Return the (X, Y) coordinate for the center point of the cell that contains the specified text.  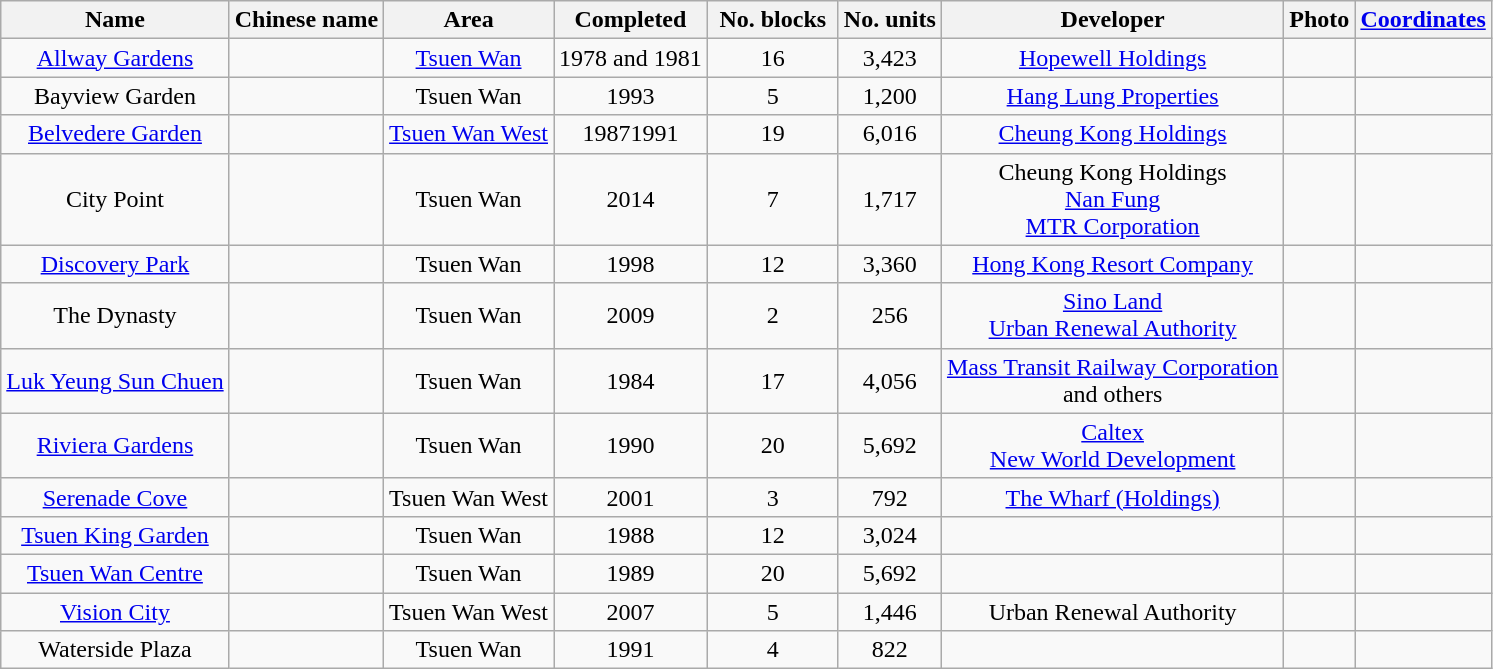
1,200 (890, 96)
Chinese name (306, 20)
CaltexNew World Development (1112, 446)
1998 (631, 264)
Hong Kong Resort Company (1112, 264)
1,446 (890, 611)
Mass Transit Railway Corporationand others (1112, 380)
Tsuen King Garden (115, 535)
Vision City (115, 611)
4,056 (890, 380)
Area (469, 20)
Allway Gardens (115, 58)
792 (890, 497)
Urban Renewal Authority (1112, 611)
Serenade Cove (115, 497)
2007 (631, 611)
Discovery Park (115, 264)
Developer (1112, 20)
1978 and 1981 (631, 58)
Cheung Kong Holdings (1112, 134)
Hang Lung Properties (1112, 96)
16 (772, 58)
19 (772, 134)
2014 (631, 199)
Luk Yeung Sun Chuen (115, 380)
4 (772, 650)
The Wharf (Holdings) (1112, 497)
3,423 (890, 58)
1989 (631, 573)
19871991 (631, 134)
822 (890, 650)
Bayview Garden (115, 96)
1993 (631, 96)
1984 (631, 380)
No. units (890, 20)
Coordinates (1423, 20)
Waterside Plaza (115, 650)
Completed (631, 20)
7 (772, 199)
Cheung Kong HoldingsNan FungMTR Corporation (1112, 199)
3,024 (890, 535)
No. blocks (772, 20)
Riviera Gardens (115, 446)
Name (115, 20)
6,016 (890, 134)
3,360 (890, 264)
1991 (631, 650)
2009 (631, 316)
Photo (1320, 20)
Tsuen Wan Centre (115, 573)
1988 (631, 535)
17 (772, 380)
2 (772, 316)
1,717 (890, 199)
Sino LandUrban Renewal Authority (1112, 316)
1990 (631, 446)
Belvedere Garden (115, 134)
256 (890, 316)
The Dynasty (115, 316)
Hopewell Holdings (1112, 58)
City Point (115, 199)
3 (772, 497)
2001 (631, 497)
